From the cell containing the given text, extract its center point as [x, y] coordinate. 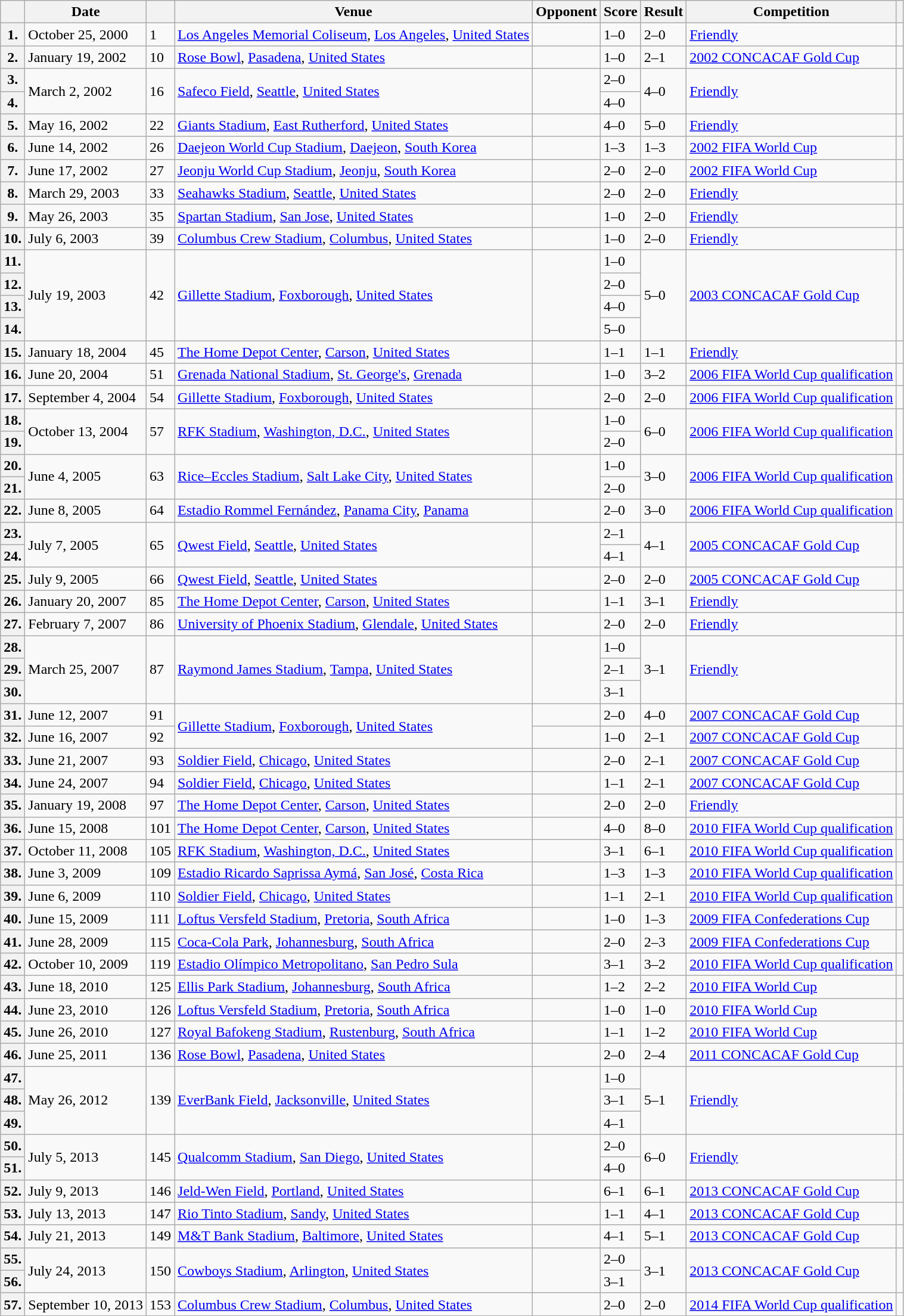
29. [13, 670]
27. [13, 624]
June 14, 2002 [86, 148]
12. [13, 284]
139 [161, 1100]
63 [161, 477]
136 [161, 1055]
119 [161, 964]
66 [161, 578]
54. [13, 1236]
91 [161, 715]
Jeonju World Cup Stadium, Jeonju, South Korea [354, 170]
56. [13, 1281]
149 [161, 1236]
May 26, 2012 [86, 1100]
June 17, 2002 [86, 170]
June 6, 2009 [86, 896]
Grenada National Stadium, St. George's, Grenada [354, 375]
1. [13, 35]
Royal Bafokeng Stadium, Rustenburg, South Africa [354, 1032]
July 24, 2013 [86, 1270]
13. [13, 307]
10. [13, 238]
February 7, 2007 [86, 624]
July 21, 2013 [86, 1236]
EverBank Field, Jacksonville, United States [354, 1100]
41. [13, 941]
39 [161, 238]
Qualcomm Stadium, San Diego, United States [354, 1157]
2003 CONCACAF Gold Cup [791, 295]
43. [13, 987]
19. [13, 443]
52. [13, 1191]
51 [161, 375]
86 [161, 624]
18. [13, 420]
26. [13, 601]
2–3 [663, 941]
153 [161, 1304]
4. [13, 102]
June 8, 2005 [86, 511]
92 [161, 738]
June 16, 2007 [86, 738]
17. [13, 397]
51. [13, 1168]
Giants Stadium, East Rutherford, United States [354, 125]
55. [13, 1259]
47. [13, 1078]
June 15, 2008 [86, 828]
26 [161, 148]
9. [13, 216]
94 [161, 783]
49. [13, 1123]
January 20, 2007 [86, 601]
May 16, 2002 [86, 125]
5. [13, 125]
27 [161, 170]
Safeco Field, Seattle, United States [354, 91]
146 [161, 1191]
110 [161, 896]
150 [161, 1270]
50. [13, 1146]
October 10, 2009 [86, 964]
M&T Bank Stadium, Baltimore, United States [354, 1236]
38. [13, 873]
37. [13, 851]
2011 CONCACAF Gold Cup [791, 1055]
Estadio Ricardo Saprissa Aymá, San José, Costa Rica [354, 873]
11. [13, 261]
October 13, 2004 [86, 431]
16. [13, 375]
85 [161, 601]
3. [13, 80]
July 5, 2013 [86, 1157]
127 [161, 1032]
33. [13, 760]
14. [13, 329]
June 20, 2004 [86, 375]
64 [161, 511]
39. [13, 896]
40. [13, 919]
25. [13, 578]
42. [13, 964]
Venue [354, 12]
Coca-Cola Park, Johannesburg, South Africa [354, 941]
45 [161, 352]
42 [161, 295]
31. [13, 715]
June 21, 2007 [86, 760]
23. [13, 533]
University of Phoenix Stadium, Glendale, United States [354, 624]
57 [161, 431]
July 9, 2005 [86, 578]
June 25, 2011 [86, 1055]
34. [13, 783]
July 19, 2003 [86, 295]
22 [161, 125]
22. [13, 511]
2–4 [663, 1055]
July 9, 2013 [86, 1191]
Date [86, 12]
30. [13, 692]
July 6, 2003 [86, 238]
115 [161, 941]
June 26, 2010 [86, 1032]
54 [161, 397]
28. [13, 646]
48. [13, 1100]
44. [13, 1010]
109 [161, 873]
8. [13, 193]
21. [13, 488]
Opponent [567, 12]
June 28, 2009 [86, 941]
7. [13, 170]
101 [161, 828]
57. [13, 1304]
35 [161, 216]
87 [161, 669]
6. [13, 148]
147 [161, 1214]
2. [13, 57]
September 10, 2013 [86, 1304]
15. [13, 352]
October 25, 2000 [86, 35]
Los Angeles Memorial Coliseum, Los Angeles, United States [354, 35]
53. [13, 1214]
105 [161, 851]
September 4, 2004 [86, 397]
July 13, 2013 [86, 1214]
January 18, 2004 [86, 352]
2014 FIFA World Cup qualification [791, 1304]
145 [161, 1157]
46. [13, 1055]
Ellis Park Stadium, Johannesburg, South Africa [354, 987]
33 [161, 193]
October 11, 2008 [86, 851]
Estadio Olímpico Metropolitano, San Pedro Sula [354, 964]
May 26, 2003 [86, 216]
June 12, 2007 [86, 715]
2002 CONCACAF Gold Cup [791, 57]
35. [13, 805]
45. [13, 1032]
20. [13, 465]
Daejeon World Cup Stadium, Daejeon, South Korea [354, 148]
June 4, 2005 [86, 477]
10 [161, 57]
111 [161, 919]
June 15, 2009 [86, 919]
8–0 [663, 828]
June 24, 2007 [86, 783]
65 [161, 545]
32. [13, 738]
125 [161, 987]
Rio Tinto Stadium, Sandy, United States [354, 1214]
Rice–Eccles Stadium, Salt Lake City, United States [354, 477]
Estadio Rommel Fernández, Panama City, Panama [354, 511]
March 25, 2007 [86, 669]
16 [161, 91]
93 [161, 760]
July 7, 2005 [86, 545]
36. [13, 828]
January 19, 2002 [86, 57]
Seahawks Stadium, Seattle, United States [354, 193]
March 29, 2003 [86, 193]
Raymond James Stadium, Tampa, United States [354, 669]
Result [663, 12]
June 3, 2009 [86, 873]
Spartan Stadium, San Jose, United States [354, 216]
126 [161, 1010]
June 18, 2010 [86, 987]
January 19, 2008 [86, 805]
24. [13, 556]
Competition [791, 12]
Cowboys Stadium, Arlington, United States [354, 1270]
2–2 [663, 987]
Jeld-Wen Field, Portland, United States [354, 1191]
March 2, 2002 [86, 91]
June 23, 2010 [86, 1010]
1 [161, 35]
97 [161, 805]
Score [620, 12]
